Capture the cell that displays the provided text and extract its (X, Y) central coordinate. 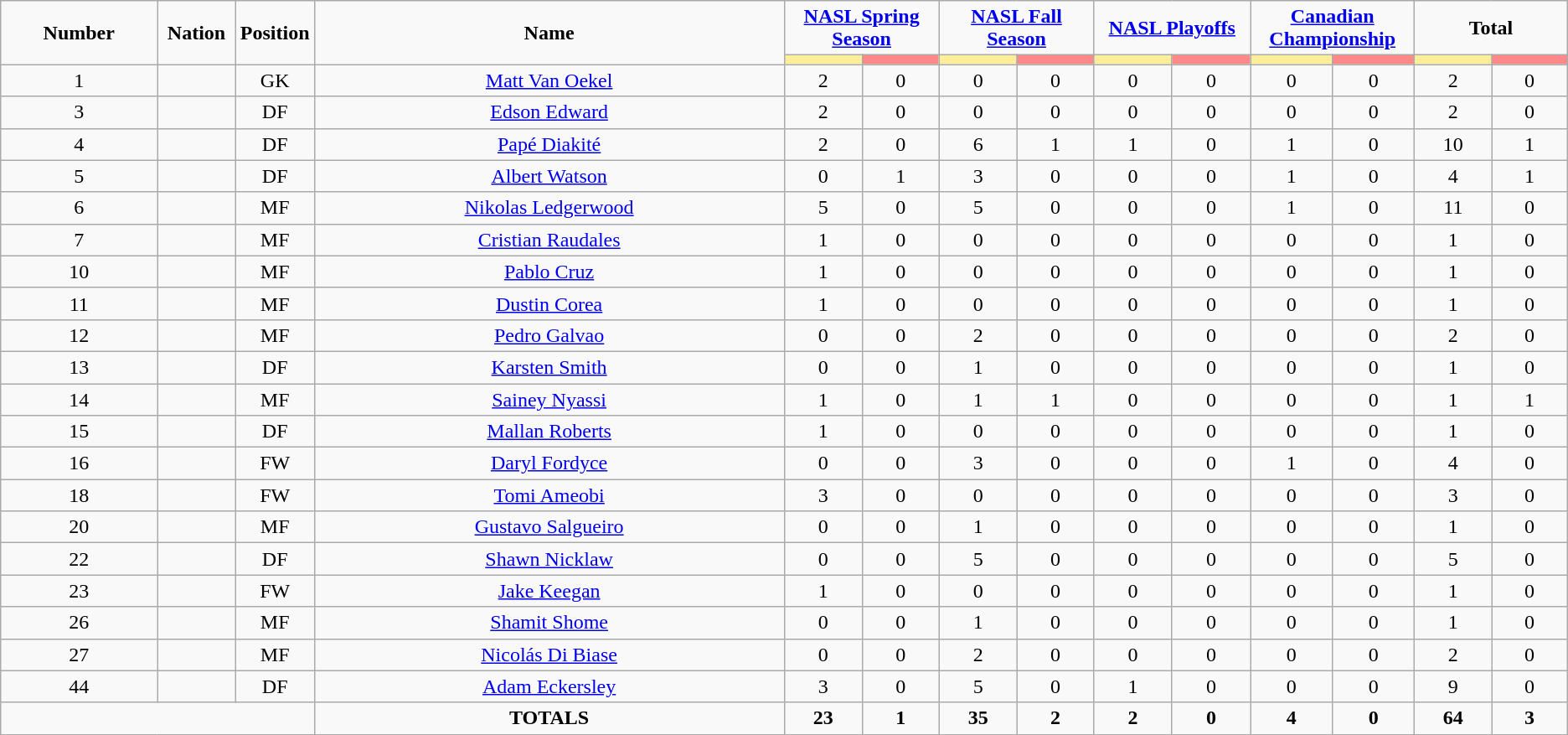
Shamit Shome (549, 623)
9 (1453, 686)
Dustin Corea (549, 303)
Daryl Fordyce (549, 463)
GK (275, 80)
Nation (197, 33)
Gustavo Salgueiro (549, 527)
13 (79, 367)
Cristian Raudales (549, 240)
Position (275, 33)
16 (79, 463)
NASL Spring Season (861, 28)
20 (79, 527)
14 (79, 400)
Edson Edward (549, 112)
Papé Diakité (549, 144)
7 (79, 240)
Nicolás Di Biase (549, 655)
Sainey Nyassi (549, 400)
Matt Van Oekel (549, 80)
Karsten Smith (549, 367)
26 (79, 623)
22 (79, 559)
12 (79, 335)
18 (79, 495)
27 (79, 655)
NASL Fall Season (1017, 28)
Canadian Championship (1333, 28)
Pablo Cruz (549, 272)
Nikolas Ledgerwood (549, 208)
Number (79, 33)
Total (1491, 28)
NASL Playoffs (1173, 28)
Shawn Nicklaw (549, 559)
64 (1453, 718)
Mallan Roberts (549, 432)
35 (978, 718)
Adam Eckersley (549, 686)
Jake Keegan (549, 591)
Tomi Ameobi (549, 495)
Albert Watson (549, 176)
TOTALS (549, 718)
15 (79, 432)
44 (79, 686)
Name (549, 33)
Pedro Galvao (549, 335)
